For the text-containing cell, return its midpoint in (X, Y) coordinate format. 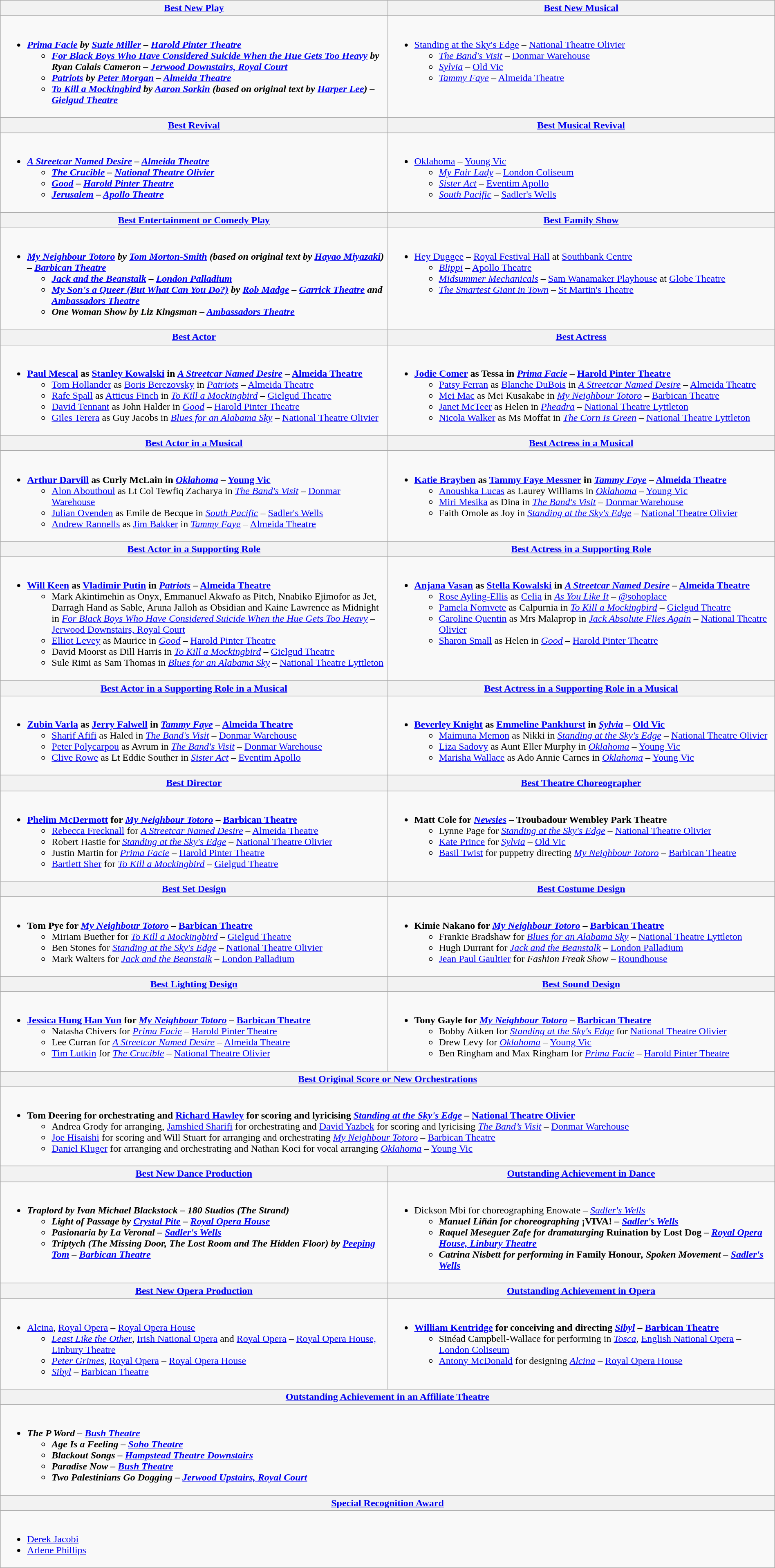
Best Actor in a Musical (194, 443)
Derek JacobiArlene Phillips (387, 1539)
Best Revival (194, 125)
Best Original Score or New Orchestrations (387, 1079)
Best Theatre Choreographer (581, 783)
Best Actress (581, 337)
Outstanding Achievement in an Affiliate Theatre (387, 1397)
Outstanding Achievement in Dance (581, 1174)
Best New Dance Production (194, 1174)
Special Recognition Award (387, 1503)
Best Set Design (194, 889)
Best New Play (194, 8)
Best New Musical (581, 8)
Best New Opera Production (194, 1291)
Standing at the Sky's Edge – National Theatre OlivierThe Band's Visit – Donmar WarehouseSylvia – Old VicTammy Faye – Almeida Theatre (581, 67)
Best Actor (194, 337)
Best Musical Revival (581, 125)
Best Actress in a Supporting Role in a Musical (581, 688)
Best Family Show (581, 220)
Best Costume Design (581, 889)
Best Lighting Design (194, 984)
Best Actor in a Supporting Role (194, 549)
Best Actor in a Supporting Role in a Musical (194, 688)
Oklahoma – Young VicMy Fair Lady – London ColiseumSister Act – Eventim ApolloSouth Pacific – Sadler's Wells (581, 173)
Best Actress in a Musical (581, 443)
Outstanding Achievement in Opera (581, 1291)
A Streetcar Named Desire – Almeida TheatreThe Crucible – National Theatre OlivierGood – Harold Pinter TheatreJerusalem – Apollo Theatre (194, 173)
Best Actress in a Supporting Role (581, 549)
Best Entertainment or Comedy Play (194, 220)
Best Sound Design (581, 984)
Best Director (194, 783)
